For the text-containing cell, return its midpoint in [x, y] coordinate format. 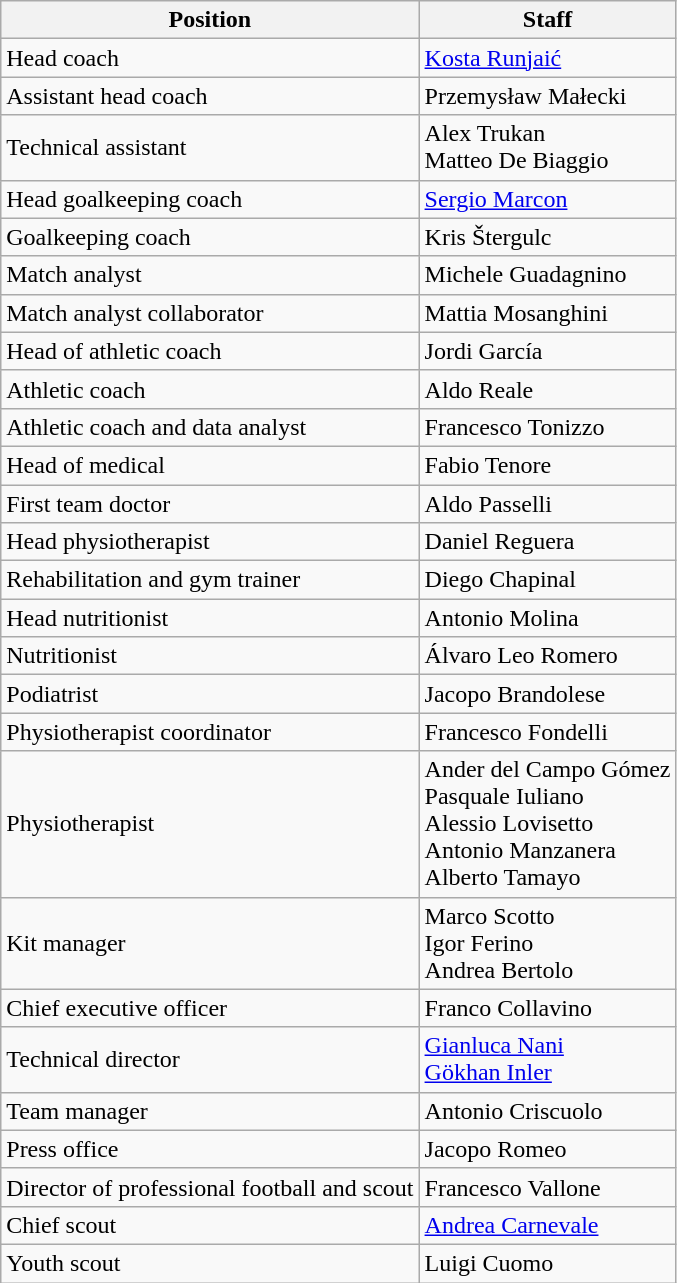
Goalkeeping coach [210, 237]
Franco Collavino [548, 1008]
Head of athletic coach [210, 351]
Andrea Carnevale [548, 1225]
Marco Scotto Igor Ferino Andrea Bertolo [548, 943]
Aldo Passelli [548, 503]
Team manager [210, 1111]
Technical director [210, 1060]
Press office [210, 1149]
Match analyst [210, 275]
Chief scout [210, 1225]
Physiotherapist coordinator [210, 732]
Head coach [210, 58]
Antonio Criscuolo [548, 1111]
Gianluca Nani Gökhan Inler [548, 1060]
Match analyst collaborator [210, 313]
Diego Chapinal [548, 580]
Head nutritionist [210, 618]
Rehabilitation and gym trainer [210, 580]
Luigi Cuomo [548, 1263]
Youth scout [210, 1263]
Assistant head coach [210, 96]
Jacopo Brandolese [548, 694]
Daniel Reguera [548, 542]
Antonio Molina [548, 618]
Ander del Campo Gómez Pasquale Iuliano Alessio Lovisetto Antonio Manzanera Alberto Tamayo [548, 824]
Alex Trukan Matteo De Biaggio [548, 148]
Francesco Fondelli [548, 732]
Jordi García [548, 351]
Kit manager [210, 943]
Przemysław Małecki [548, 96]
Director of professional football and scout [210, 1187]
Athletic coach [210, 389]
Physiotherapist [210, 824]
Position [210, 20]
Technical assistant [210, 148]
Álvaro Leo Romero [548, 656]
Kosta Runjaić [548, 58]
Head of medical [210, 465]
Staff [548, 20]
Athletic coach and data analyst [210, 427]
Kris Štergulc [548, 237]
Jacopo Romeo [548, 1149]
Nutritionist [210, 656]
Head goalkeeping coach [210, 199]
Podiatrist [210, 694]
Head physiotherapist [210, 542]
Sergio Marcon [548, 199]
Mattia Mosanghini [548, 313]
Fabio Tenore [548, 465]
Francesco Tonizzo [548, 427]
Francesco Vallone [548, 1187]
Chief executive officer [210, 1008]
Aldo Reale [548, 389]
Michele Guadagnino [548, 275]
First team doctor [210, 503]
